Capture the cell that displays the provided text and extract its (X, Y) central coordinate. 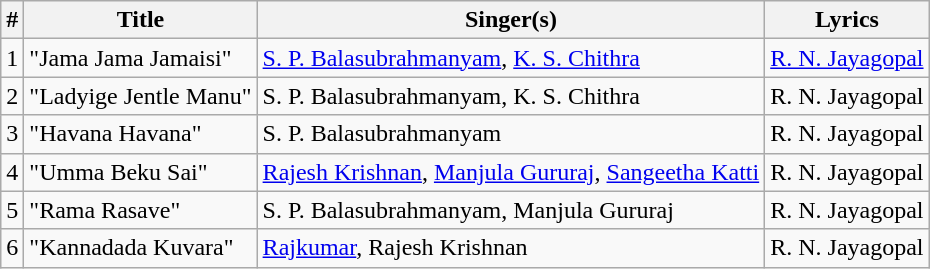
# (12, 20)
"Ladyige Jentle Manu" (140, 96)
"Umma Beku Sai" (140, 172)
"Kannadada Kuvara" (140, 248)
"Havana Havana" (140, 134)
"Jama Jama Jamaisi" (140, 58)
S. P. Balasubrahmanyam (511, 134)
1 (12, 58)
3 (12, 134)
"Rama Rasave" (140, 210)
2 (12, 96)
5 (12, 210)
Rajkumar, Rajesh Krishnan (511, 248)
Lyrics (847, 20)
Rajesh Krishnan, Manjula Gururaj, Sangeetha Katti (511, 172)
Singer(s) (511, 20)
S. P. Balasubrahmanyam, Manjula Gururaj (511, 210)
4 (12, 172)
6 (12, 248)
Title (140, 20)
